Identify which cell holds the provided text, then report its (x, y) central coordinate. 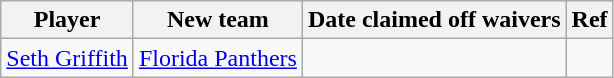
Florida Panthers (218, 58)
Seth Griffith (68, 58)
Date claimed off waivers (434, 20)
Player (68, 20)
New team (218, 20)
Ref (590, 20)
